Pinpoint the cell where the given text exists, returning its [x, y] midpoint coordinate. 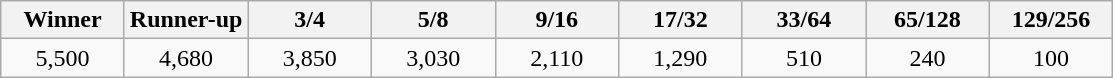
3,030 [433, 58]
240 [928, 58]
510 [804, 58]
129/256 [1051, 20]
2,110 [557, 58]
1,290 [681, 58]
5,500 [63, 58]
Runner-up [186, 20]
9/16 [557, 20]
3/4 [310, 20]
33/64 [804, 20]
100 [1051, 58]
65/128 [928, 20]
3,850 [310, 58]
5/8 [433, 20]
4,680 [186, 58]
Winner [63, 20]
17/32 [681, 20]
